Provide the (x, y) coordinate of the cell's center where the given text is located.  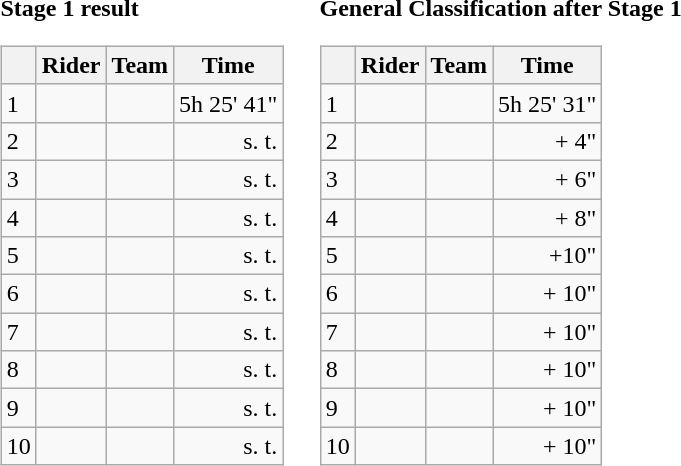
+ 6" (548, 179)
+10" (548, 256)
+ 4" (548, 141)
5h 25' 41" (228, 103)
5h 25' 31" (548, 103)
+ 8" (548, 217)
